Identify which cell holds the provided text, then report its [X, Y] central coordinate. 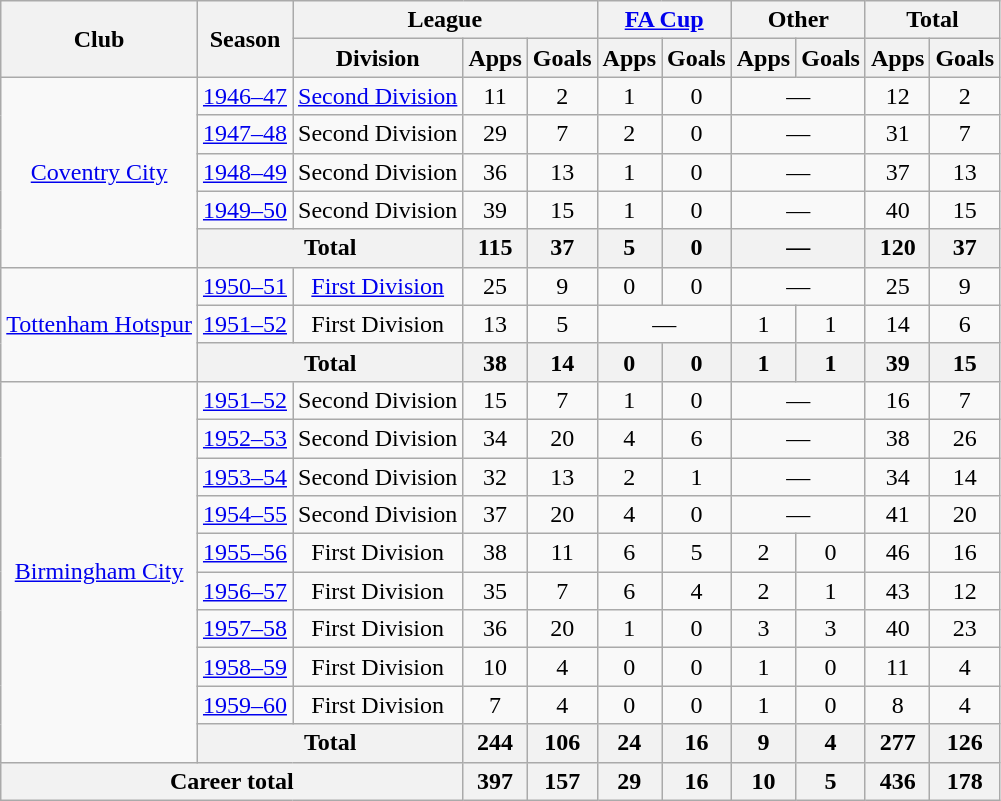
1950–51 [244, 286]
397 [495, 781]
League [444, 20]
41 [897, 515]
8 [897, 705]
1959–60 [244, 705]
1956–57 [244, 591]
1948–49 [244, 172]
35 [495, 591]
46 [897, 553]
120 [897, 248]
1953–54 [244, 477]
115 [495, 248]
1952–53 [244, 438]
43 [897, 591]
1946–47 [244, 96]
Tottenham Hotspur [100, 324]
Birmingham City [100, 572]
Coventry City [100, 172]
Other [798, 20]
24 [629, 743]
26 [965, 438]
277 [897, 743]
1949–50 [244, 210]
157 [562, 781]
Club [100, 39]
Career total [232, 781]
1957–58 [244, 629]
436 [897, 781]
32 [495, 477]
23 [965, 629]
FA Cup [664, 20]
126 [965, 743]
1954–55 [244, 515]
31 [897, 134]
Division [377, 58]
244 [495, 743]
1955–56 [244, 553]
1947–48 [244, 134]
Season [244, 39]
178 [965, 781]
1958–59 [244, 667]
106 [562, 743]
